Extract the [x, y] coordinate from the center of the cell holding the provided text.  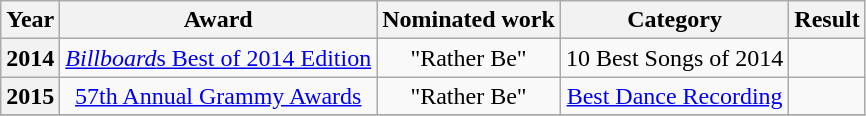
2014 [30, 58]
Best Dance Recording [674, 96]
Billboards Best of 2014 Edition [218, 58]
Year [30, 20]
Category [674, 20]
10 Best Songs of 2014 [674, 58]
Award [218, 20]
2015 [30, 96]
Result [827, 20]
57th Annual Grammy Awards [218, 96]
Nominated work [469, 20]
